For the text-containing cell, return its midpoint in [X, Y] coordinate format. 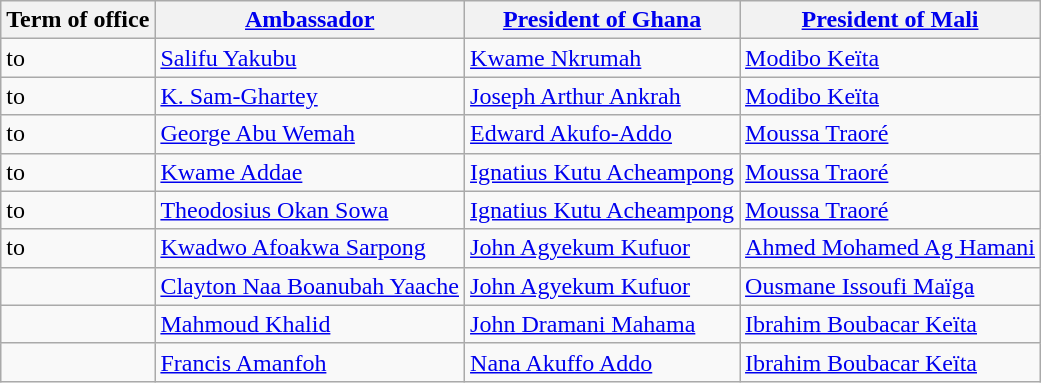
Term of office [78, 20]
Kwame Nkrumah [602, 58]
Ambassador [310, 20]
Ousmane Issoufi Maïga [890, 286]
Kwame Addae [310, 172]
Ahmed Mohamed Ag Hamani [890, 248]
George Abu Wemah [310, 134]
K. Sam-Ghartey [310, 96]
Mahmoud Khalid [310, 324]
John Dramani Mahama [602, 324]
President of Ghana [602, 20]
Kwadwo Afoakwa Sarpong [310, 248]
Salifu Yakubu [310, 58]
President of Mali [890, 20]
Joseph Arthur Ankrah [602, 96]
Theodosius Okan Sowa [310, 210]
Edward Akufo-Addo [602, 134]
Nana Akuffo Addo [602, 362]
Francis Amanfoh [310, 362]
Clayton Naa Boanubah Yaache [310, 286]
